Capture the cell that displays the provided text and extract its (x, y) central coordinate. 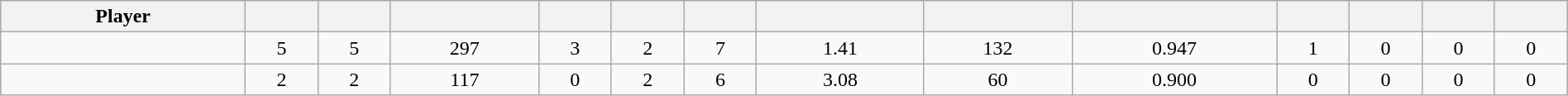
60 (997, 79)
1.41 (840, 48)
3 (575, 48)
1 (1313, 48)
3.08 (840, 79)
297 (465, 48)
Player (123, 17)
6 (720, 79)
0.900 (1174, 79)
0.947 (1174, 48)
132 (997, 48)
117 (465, 79)
7 (720, 48)
